Identify which cell holds the provided text, then report its [X, Y] central coordinate. 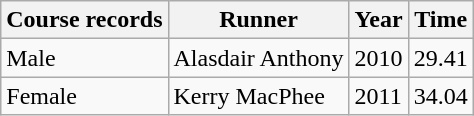
34.04 [440, 96]
2010 [378, 58]
Course records [84, 20]
Male [84, 58]
Alasdair Anthony [258, 58]
Time [440, 20]
Kerry MacPhee [258, 96]
29.41 [440, 58]
2011 [378, 96]
Female [84, 96]
Year [378, 20]
Runner [258, 20]
